Return (x, y) of the center of cell containing provided text 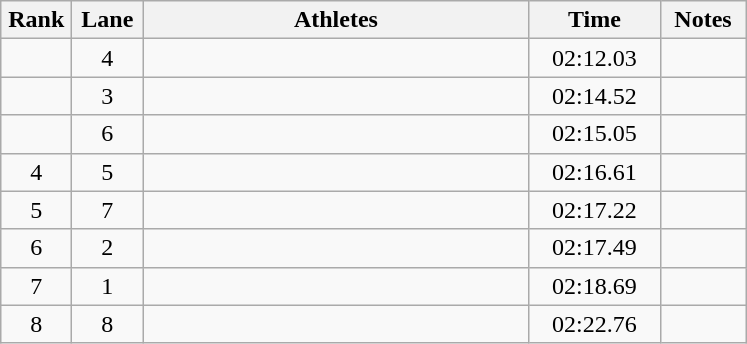
Time (594, 20)
1 (108, 286)
Rank (36, 20)
02:22.76 (594, 324)
02:14.52 (594, 96)
02:16.61 (594, 172)
3 (108, 96)
02:15.05 (594, 134)
Athletes (336, 20)
02:12.03 (594, 58)
02:18.69 (594, 286)
2 (108, 248)
Notes (703, 20)
Lane (108, 20)
02:17.49 (594, 248)
02:17.22 (594, 210)
